Locate the cell with the specified text and output its [X, Y] center coordinate. 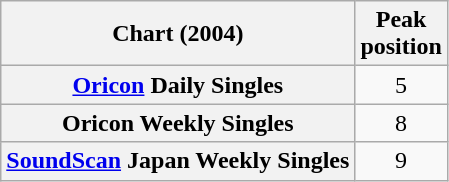
Peakposition [401, 34]
8 [401, 123]
SoundScan Japan Weekly Singles [178, 161]
Chart (2004) [178, 34]
9 [401, 161]
Oricon Daily Singles [178, 85]
Oricon Weekly Singles [178, 123]
5 [401, 85]
